Locate the cell with the specified text and output its [x, y] center coordinate. 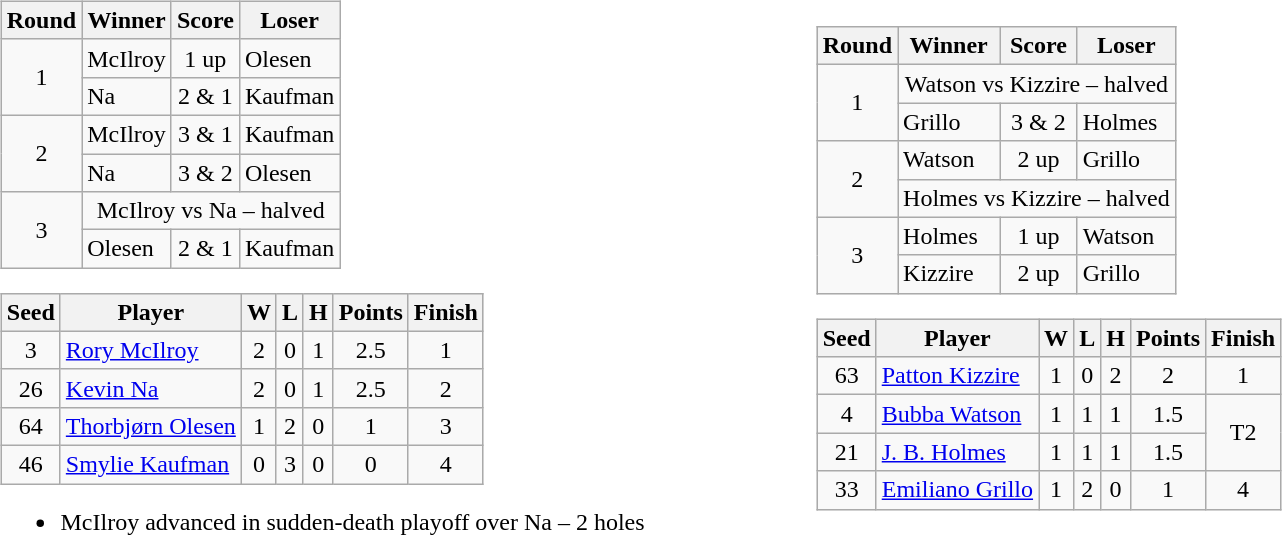
64 [30, 426]
Bubba Watson [957, 414]
46 [30, 464]
J. B. Holmes [957, 452]
Kevin Na [150, 388]
21 [846, 452]
McIlroy vs Na – halved [211, 211]
Kizzire [949, 274]
Holmes vs Kizzire – halved [1037, 198]
26 [30, 388]
Thorbjørn Olesen [150, 426]
Watson vs Kizzire – halved [1037, 84]
Smylie Kaufman [150, 464]
3 & 1 [205, 134]
Rory McIlroy [150, 350]
Emiliano Grillo [957, 490]
T2 [1244, 433]
63 [846, 376]
33 [846, 490]
Patton Kizzire [957, 376]
